Scan for the cell matching the given text and deliver its (x, y) coordinate at center. 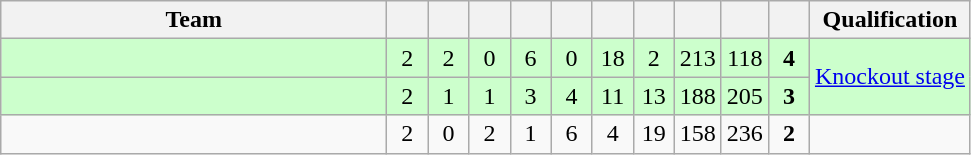
18 (612, 58)
118 (744, 58)
13 (654, 96)
19 (654, 134)
Team (194, 20)
158 (698, 134)
236 (744, 134)
213 (698, 58)
188 (698, 96)
Knockout stage (890, 77)
Qualification (890, 20)
205 (744, 96)
11 (612, 96)
